Provide the (X, Y) coordinate of the cell's center where the given text is located.  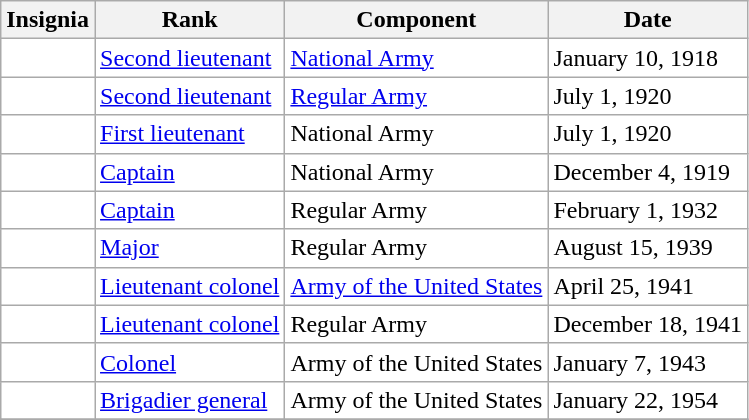
Rank (190, 20)
December 18, 1941 (648, 324)
February 1, 1932 (648, 210)
August 15, 1939 (648, 248)
April 25, 1941 (648, 286)
Component (416, 20)
January 7, 1943 (648, 362)
Brigadier general (190, 400)
January 10, 1918 (648, 58)
December 4, 1919 (648, 172)
First lieutenant (190, 134)
Major (190, 248)
January 22, 1954 (648, 400)
Insignia (48, 20)
Date (648, 20)
Colonel (190, 362)
